Locate the cell with the specified text and output its (X, Y) center coordinate. 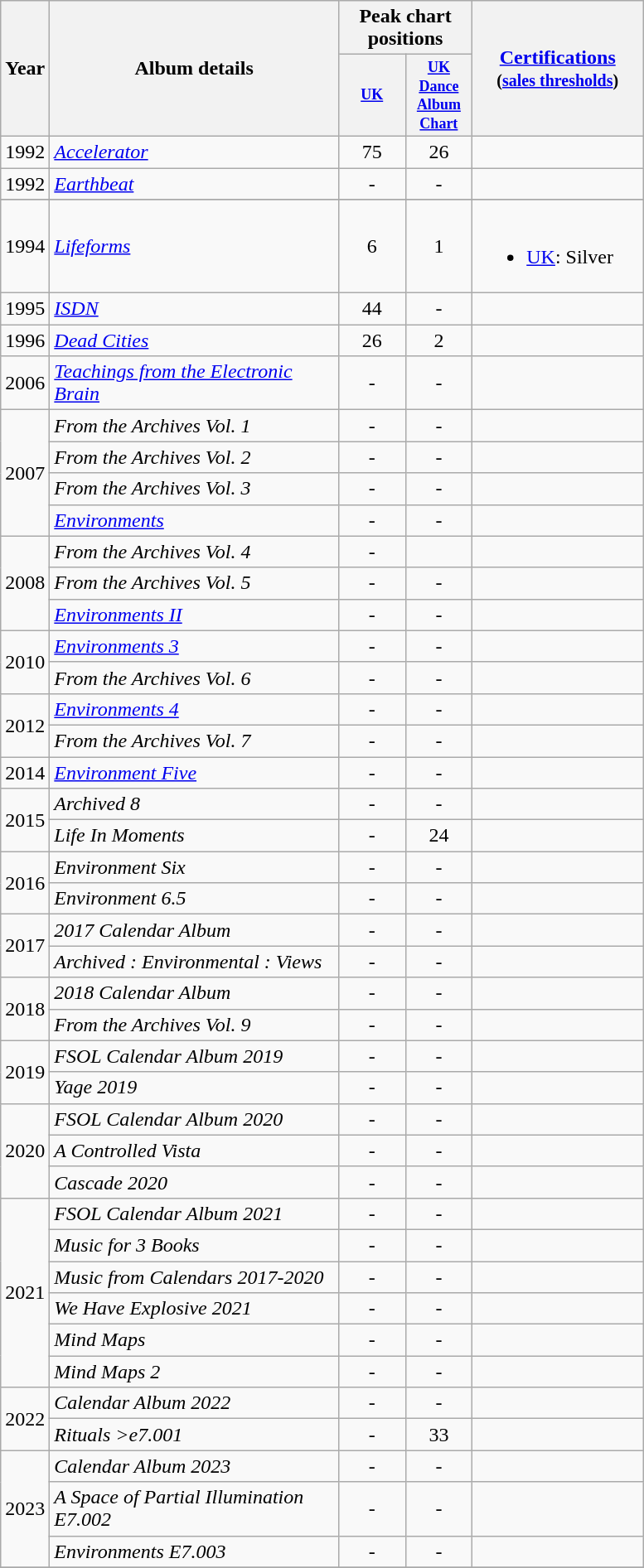
2021 (25, 1292)
Teachings from the Electronic Brain (194, 383)
Dead Cities (194, 340)
Music for 3 Books (194, 1245)
2012 (25, 725)
From the Archives Vol. 7 (194, 741)
44 (371, 309)
A Space of Partial Illumination E7.002 (194, 1509)
Earthbeat (194, 184)
Accelerator (194, 152)
Cascade 2020 (194, 1182)
Environment Six (194, 867)
From the Archives Vol. 3 (194, 489)
Life In Moments (194, 836)
A Controlled Vista (194, 1151)
Environments (194, 520)
UK: Silver (558, 247)
2015 (25, 820)
Environment Five (194, 773)
Certifications(sales thresholds) (558, 69)
We Have Explosive 2021 (194, 1309)
Environments 3 (194, 646)
1996 (25, 340)
1 (439, 247)
UK Dance Album Chart (439, 96)
From the Archives Vol. 6 (194, 678)
FSOL Calendar Album 2020 (194, 1119)
Music from Calendars 2017-2020 (194, 1277)
2007 (25, 473)
Mind Maps 2 (194, 1372)
Environment 6.5 (194, 899)
2017 (25, 946)
2016 (25, 883)
1994 (25, 247)
2014 (25, 773)
Environments 4 (194, 709)
Archived 8 (194, 804)
From the Archives Vol. 1 (194, 426)
Rituals >e7.001 (194, 1435)
Archived : Environmental : Views (194, 962)
6 (371, 247)
Peak chart positions (404, 28)
2017 Calendar Album (194, 930)
Mind Maps (194, 1340)
75 (371, 152)
2023 (25, 1509)
Album details (194, 69)
Calendar Album 2022 (194, 1403)
2006 (25, 383)
Yage 2019 (194, 1088)
24 (439, 836)
FSOL Calendar Album 2019 (194, 1056)
Environments II (194, 615)
33 (439, 1435)
2010 (25, 662)
2008 (25, 583)
UK (371, 96)
FSOL Calendar Album 2021 (194, 1213)
2020 (25, 1151)
Calendar Album 2023 (194, 1466)
2019 (25, 1072)
From the Archives Vol. 5 (194, 583)
From the Archives Vol. 2 (194, 457)
Environments E7.003 (194, 1551)
From the Archives Vol. 4 (194, 552)
From the Archives Vol. 9 (194, 1025)
1995 (25, 309)
2 (439, 340)
2022 (25, 1419)
ISDN (194, 309)
Year (25, 69)
Lifeforms (194, 247)
2018 (25, 1009)
2018 Calendar Album (194, 993)
